Output the [X, Y] coordinate of the center of the cell containing the given text.  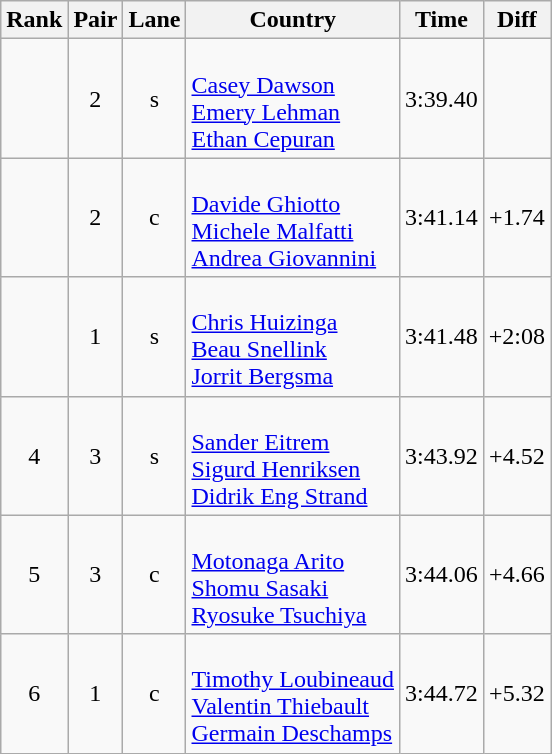
5 [34, 574]
Lane [154, 20]
Pair [96, 20]
3:44.72 [441, 694]
4 [34, 456]
3:44.06 [441, 574]
Davide GhiottoMichele MalfattiAndrea Giovannini [293, 218]
Country [293, 20]
Chris HuizingaBeau SnellinkJorrit Bergsma [293, 336]
3:43.92 [441, 456]
+1.74 [516, 218]
Timothy LoubineaudValentin ThiebaultGermain Deschamps [293, 694]
Casey DawsonEmery LehmanEthan Cepuran [293, 98]
+5.32 [516, 694]
Sander EitremSigurd HenriksenDidrik Eng Strand [293, 456]
3:41.14 [441, 218]
Motonaga AritoShomu SasakiRyosuke Tsuchiya [293, 574]
+4.52 [516, 456]
6 [34, 694]
Diff [516, 20]
+4.66 [516, 574]
+2:08 [516, 336]
Time [441, 20]
3:41.48 [441, 336]
Rank [34, 20]
3:39.40 [441, 98]
